Determine the (x, y) coordinate at the center of the cell enclosing the given text.  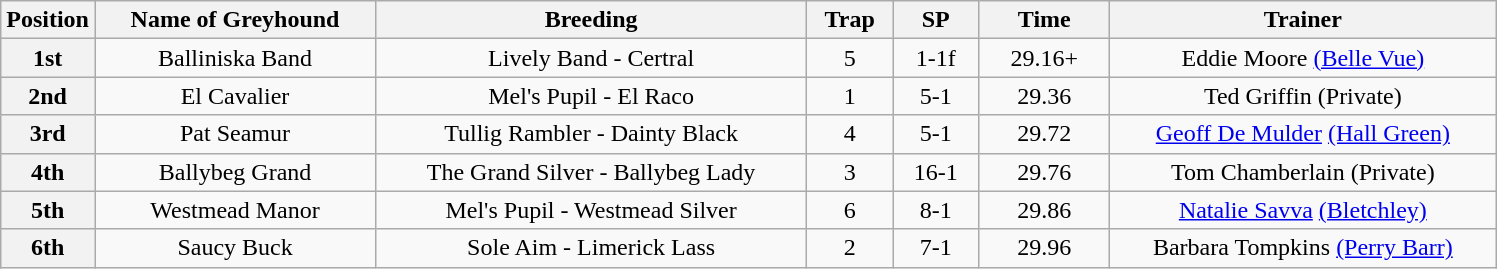
3 (850, 172)
Pat Seamur (234, 134)
29.36 (1044, 96)
Lively Band - Certral (592, 58)
5 (850, 58)
Tom Chamberlain (Private) (1303, 172)
16-1 (936, 172)
4th (48, 172)
Time (1044, 20)
Sole Aim - Limerick Lass (592, 248)
Balliniska Band (234, 58)
Trainer (1303, 20)
Eddie Moore (Belle Vue) (1303, 58)
1st (48, 58)
Breeding (592, 20)
29.76 (1044, 172)
Position (48, 20)
Name of Greyhound (234, 20)
6 (850, 210)
3rd (48, 134)
El Cavalier (234, 96)
Natalie Savva (Bletchley) (1303, 210)
Mel's Pupil - Westmead Silver (592, 210)
Trap (850, 20)
7-1 (936, 248)
SP (936, 20)
Ted Griffin (Private) (1303, 96)
29.96 (1044, 248)
Ballybeg Grand (234, 172)
29.72 (1044, 134)
The Grand Silver - Ballybeg Lady (592, 172)
Tullig Rambler - Dainty Black (592, 134)
Geoff De Mulder (Hall Green) (1303, 134)
6th (48, 248)
Mel's Pupil - El Raco (592, 96)
29.86 (1044, 210)
5th (48, 210)
4 (850, 134)
Westmead Manor (234, 210)
2nd (48, 96)
8-1 (936, 210)
Saucy Buck (234, 248)
1-1f (936, 58)
1 (850, 96)
29.16+ (1044, 58)
2 (850, 248)
Barbara Tompkins (Perry Barr) (1303, 248)
